Determine the [X, Y] coordinate at the center of the cell enclosing the given text.  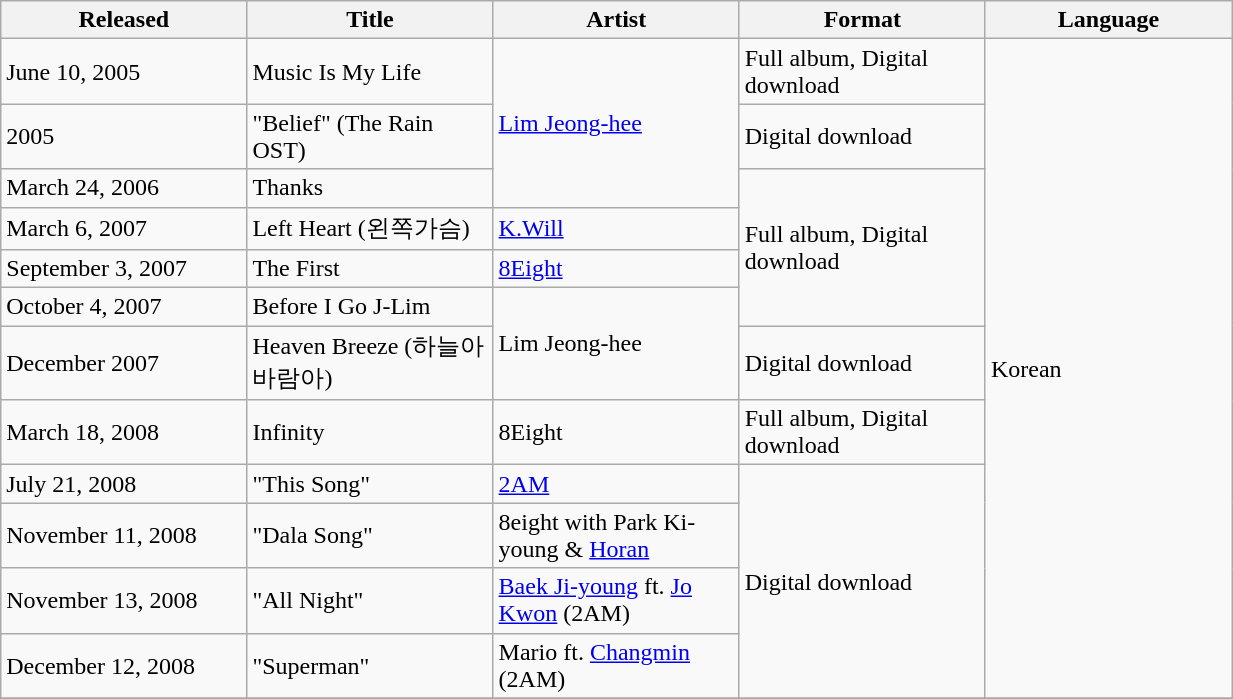
December 2007 [124, 363]
"Superman" [370, 666]
Before I Go J-Lim [370, 307]
March 24, 2006 [124, 188]
Title [370, 20]
8eight with Park Ki-young & Horan [616, 536]
October 4, 2007 [124, 307]
Mario ft. Changmin (2AM) [616, 666]
November 11, 2008 [124, 536]
June 10, 2005 [124, 72]
November 13, 2008 [124, 600]
Thanks [370, 188]
Format [862, 20]
2AM [616, 484]
"Dala Song" [370, 536]
Artist [616, 20]
"Belief" (The Rain OST) [370, 136]
March 6, 2007 [124, 228]
December 12, 2008 [124, 666]
Baek Ji-young ft. Jo Kwon (2AM) [616, 600]
The First [370, 269]
Language [1108, 20]
Heaven Breeze (하늘아 바람아) [370, 363]
Infinity [370, 432]
"This Song" [370, 484]
March 18, 2008 [124, 432]
K.Will [616, 228]
2005 [124, 136]
Music Is My Life [370, 72]
"All Night" [370, 600]
September 3, 2007 [124, 269]
Released [124, 20]
July 21, 2008 [124, 484]
Left Heart (왼쪽가슴) [370, 228]
Korean [1108, 368]
